Search for the cell housing the specified text and yield its (X, Y) center coordinate. 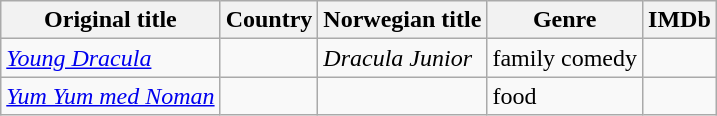
Dracula Junior (402, 58)
Genre (565, 20)
Original title (110, 20)
family comedy (565, 58)
Yum Yum med Noman (110, 96)
food (565, 96)
Norwegian title (402, 20)
Country (269, 20)
IMDb (680, 20)
Young Dracula (110, 58)
